Identify which cell holds the provided text, then report its [X, Y] central coordinate. 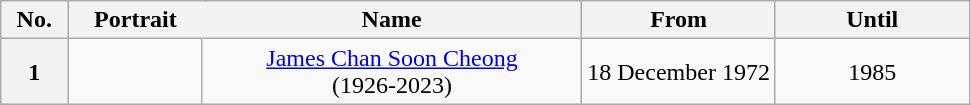
18 December 1972 [679, 72]
1 [34, 72]
From [679, 20]
Name [392, 20]
1985 [872, 72]
James Chan Soon Cheong (1926-2023) [392, 72]
No. [34, 20]
Until [872, 20]
Portrait [135, 20]
